For the text-containing cell, return its midpoint in (x, y) coordinate format. 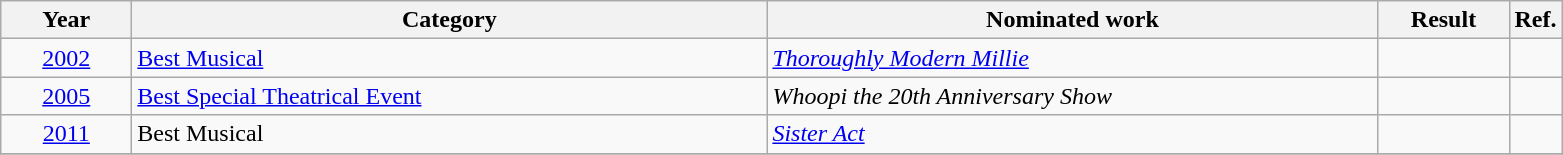
2002 (66, 58)
Sister Act (1072, 134)
Thoroughly Modern Millie (1072, 58)
Nominated work (1072, 20)
Ref. (1536, 20)
2011 (66, 134)
Result (1444, 20)
Best Special Theatrical Event (450, 96)
Year (66, 20)
Category (450, 20)
Whoopi the 20th Anniversary Show (1072, 96)
2005 (66, 96)
